Extract the (X, Y) coordinate from the center of the cell holding the provided text.  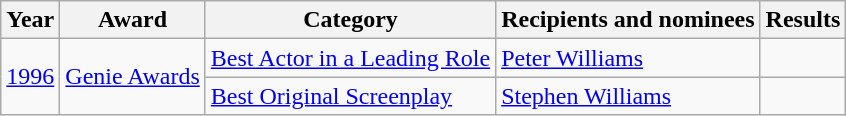
Award (133, 20)
Stephen Williams (628, 96)
Genie Awards (133, 77)
Best Original Screenplay (350, 96)
Peter Williams (628, 58)
Results (803, 20)
Category (350, 20)
Recipients and nominees (628, 20)
Year (30, 20)
1996 (30, 77)
Best Actor in a Leading Role (350, 58)
